From the cell containing the given text, extract its center point as (X, Y) coordinate. 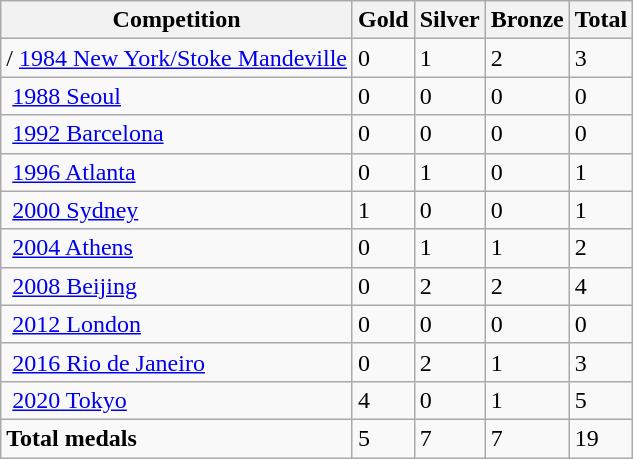
Silver (450, 20)
2008 Beijing (177, 286)
2012 London (177, 324)
Bronze (527, 20)
/ 1984 New York/Stoke Mandeville (177, 58)
Total medals (177, 438)
Gold (383, 20)
2020 Tokyo (177, 400)
2000 Sydney (177, 210)
19 (601, 438)
1988 Seoul (177, 96)
1992 Barcelona (177, 134)
Competition (177, 20)
Total (601, 20)
2016 Rio de Janeiro (177, 362)
2004 Athens (177, 248)
1996 Atlanta (177, 172)
